From the cell containing the given text, extract its center point as [X, Y] coordinate. 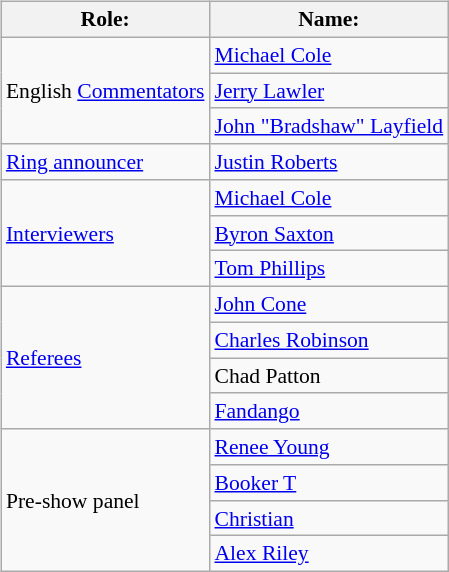
Role: [106, 20]
Alex Riley [328, 554]
Fandango [328, 411]
Christian [328, 518]
Referees [106, 358]
Byron Saxton [328, 233]
Jerry Lawler [328, 91]
Renee Young [328, 447]
Ring announcer [106, 162]
Justin Roberts [328, 162]
Tom Phillips [328, 269]
Charles Robinson [328, 340]
Booker T [328, 483]
John Cone [328, 305]
Name: [328, 20]
John "Bradshaw" Layfield [328, 126]
Pre-show panel [106, 500]
Chad Patton [328, 376]
Interviewers [106, 234]
English Commentators [106, 90]
